Provide the [x, y] coordinate of the cell's center where the given text is located.  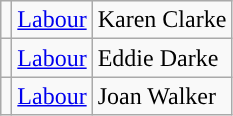
Joan Walker [162, 96]
Karen Clarke [162, 20]
Eddie Darke [162, 58]
